Output the [X, Y] coordinate of the center of the cell containing the given text.  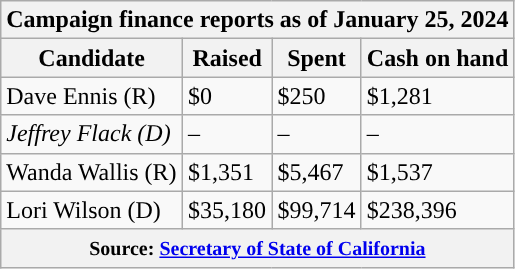
Lori Wilson (D) [92, 210]
Cash on hand [438, 58]
$99,714 [316, 210]
$238,396 [438, 210]
$1,281 [438, 96]
$0 [228, 96]
$35,180 [228, 210]
Spent [316, 58]
$1,351 [228, 172]
$1,537 [438, 172]
$250 [316, 96]
Source: Secretary of State of California [258, 248]
Raised [228, 58]
$5,467 [316, 172]
Campaign finance reports as of January 25, 2024 [258, 20]
Jeffrey Flack (D) [92, 134]
Candidate [92, 58]
Dave Ennis (R) [92, 96]
Wanda Wallis (R) [92, 172]
